Pinpoint the cell where the given text exists, returning its (x, y) midpoint coordinate. 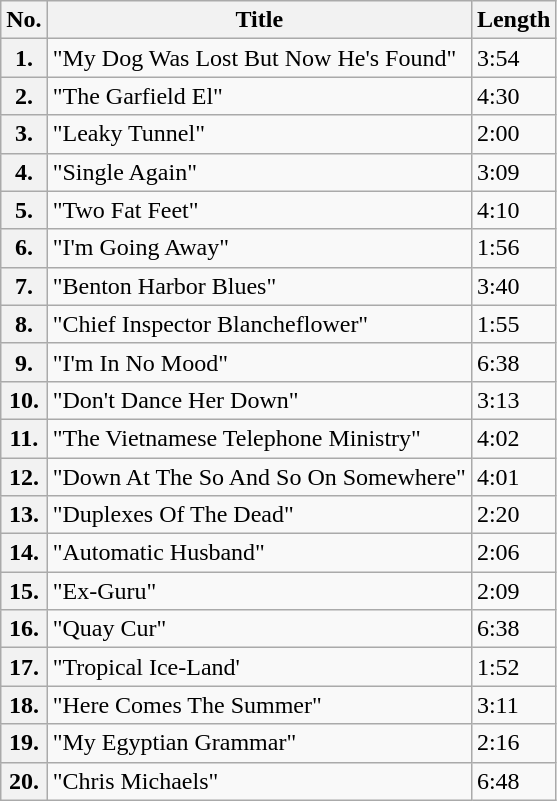
19. (24, 743)
1:56 (513, 248)
"Two Fat Feet" (259, 210)
"Leaky Tunnel" (259, 134)
3:54 (513, 58)
4:01 (513, 477)
5. (24, 210)
3:40 (513, 286)
18. (24, 705)
"Down At The So And So On Somewhere" (259, 477)
4. (24, 172)
4:30 (513, 96)
3:13 (513, 400)
"Duplexes Of The Dead" (259, 515)
"Ex-Guru" (259, 591)
6. (24, 248)
"The Garfield El" (259, 96)
1. (24, 58)
2:20 (513, 515)
"Quay Cur" (259, 629)
4:02 (513, 438)
"Automatic Husband" (259, 553)
2:09 (513, 591)
"Chris Michaels" (259, 781)
"The Vietnamese Telephone Ministry" (259, 438)
14. (24, 553)
8. (24, 324)
"My Egyptian Grammar" (259, 743)
"I'm In No Mood" (259, 362)
2:00 (513, 134)
3:09 (513, 172)
"Benton Harbor Blues" (259, 286)
20. (24, 781)
"Tropical Ice-Land' (259, 667)
15. (24, 591)
17. (24, 667)
4:10 (513, 210)
"Don't Dance Her Down" (259, 400)
"Single Again" (259, 172)
2. (24, 96)
11. (24, 438)
12. (24, 477)
"Chief Inspector Blancheflower" (259, 324)
6:48 (513, 781)
3. (24, 134)
10. (24, 400)
2:16 (513, 743)
Length (513, 20)
1:52 (513, 667)
"I'm Going Away" (259, 248)
3:11 (513, 705)
Title (259, 20)
2:06 (513, 553)
9. (24, 362)
16. (24, 629)
"Here Comes The Summer" (259, 705)
"My Dog Was Lost But Now He's Found" (259, 58)
7. (24, 286)
13. (24, 515)
No. (24, 20)
1:55 (513, 324)
